Extract the (x, y) coordinate from the center of the cell holding the provided text.  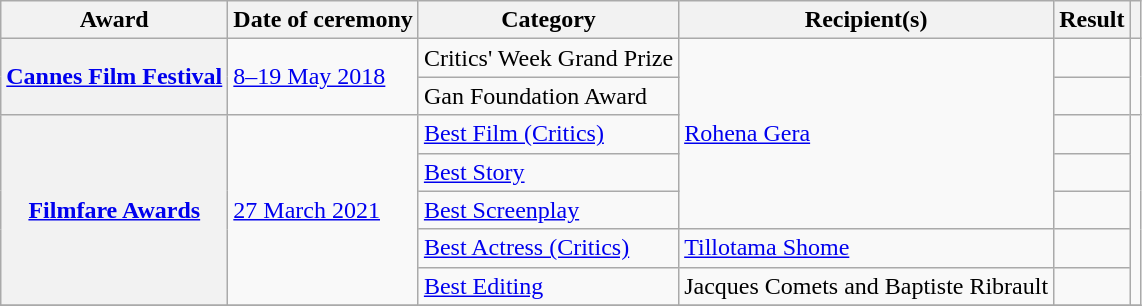
Best Story (548, 172)
Best Screenplay (548, 210)
Category (548, 20)
Best Actress (Critics) (548, 248)
Best Film (Critics) (548, 134)
Date of ceremony (324, 20)
Cannes Film Festival (114, 77)
Result (1092, 20)
Critics' Week Grand Prize (548, 58)
Award (114, 20)
8–19 May 2018 (324, 77)
Best Editing (548, 286)
Recipient(s) (866, 20)
Jacques Comets and Baptiste Ribrault (866, 286)
27 March 2021 (324, 210)
Tillotama Shome (866, 248)
Rohena Gera (866, 134)
Gan Foundation Award (548, 96)
Filmfare Awards (114, 210)
